Output the (x, y) coordinate of the center of the cell containing the given text.  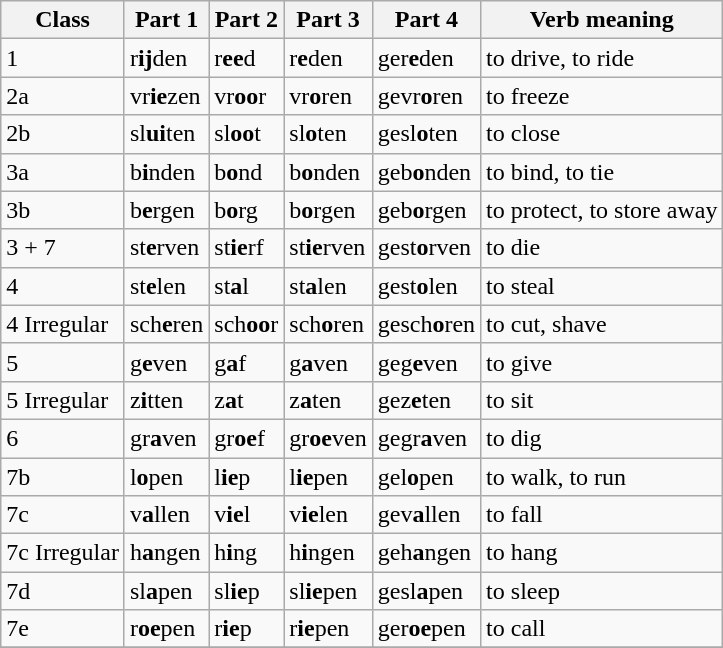
to sit (602, 400)
gegeven (426, 362)
to sleep (602, 591)
Part 2 (246, 20)
bond (246, 172)
gevallen (426, 515)
zitten (166, 400)
7b (63, 477)
gaven (328, 362)
groeven (328, 438)
hingen (328, 553)
to call (602, 629)
5 Irregular (63, 400)
geroepen (426, 629)
7c Irregular (63, 553)
2a (63, 96)
to drive, to ride (602, 58)
to fall (602, 515)
rijden (166, 58)
groef (246, 438)
gehangen (426, 553)
7c (63, 515)
gebonden (426, 172)
vroren (328, 96)
stierf (246, 248)
liep (246, 477)
sloot (246, 134)
to protect, to store away (602, 210)
3a (63, 172)
roepen (166, 629)
vallen (166, 515)
scheren (166, 324)
to walk, to run (602, 477)
vroor (246, 96)
gestorven (426, 248)
to hang (602, 553)
Class (63, 20)
to die (602, 248)
gevroren (426, 96)
lopen (166, 477)
borg (246, 210)
to close (602, 134)
hangen (166, 553)
7e (63, 629)
4 (63, 286)
viel (246, 515)
4 Irregular (63, 324)
vriezen (166, 96)
to dig (602, 438)
zat (246, 400)
liepen (328, 477)
7d (63, 591)
schoor (246, 324)
zaten (328, 400)
stalen (328, 286)
geschoren (426, 324)
riepen (328, 629)
gelopen (426, 477)
vielen (328, 515)
stierven (328, 248)
bergen (166, 210)
Part 3 (328, 20)
sluiten (166, 134)
reed (246, 58)
1 (63, 58)
hing (246, 553)
bonden (328, 172)
gezeten (426, 400)
gesloten (426, 134)
5 (63, 362)
borgen (328, 210)
geslapen (426, 591)
gereden (426, 58)
3b (63, 210)
sloten (328, 134)
to give (602, 362)
sterven (166, 248)
sliep (246, 591)
geborgen (426, 210)
to freeze (602, 96)
geven (166, 362)
binden (166, 172)
Verb meaning (602, 20)
reden (328, 58)
gegraven (426, 438)
6 (63, 438)
gestolen (426, 286)
stelen (166, 286)
graven (166, 438)
to steal (602, 286)
gaf (246, 362)
3 + 7 (63, 248)
slapen (166, 591)
schoren (328, 324)
Part 4 (426, 20)
stal (246, 286)
Part 1 (166, 20)
2b (63, 134)
riep (246, 629)
sliepen (328, 591)
to cut, shave (602, 324)
to bind, to tie (602, 172)
